Locate the cell with the specified text and output its [x, y] center coordinate. 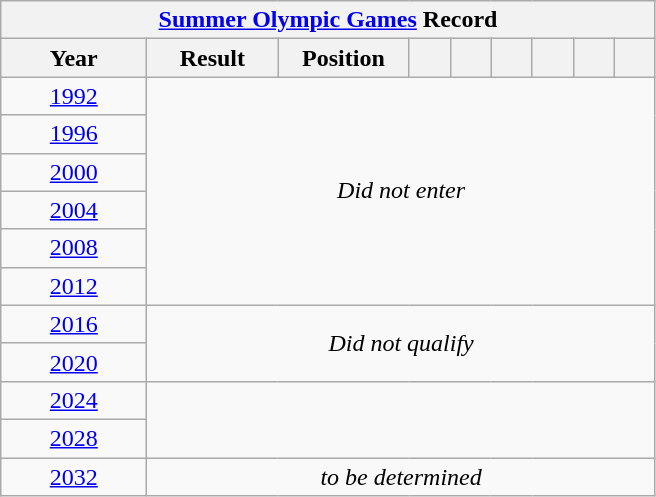
to be determined [401, 477]
Result [212, 58]
2020 [74, 362]
2008 [74, 248]
2024 [74, 400]
1996 [74, 134]
Year [74, 58]
2028 [74, 438]
2016 [74, 324]
2000 [74, 172]
1992 [74, 96]
Did not qualify [401, 343]
Summer Olympic Games Record [328, 20]
Did not enter [401, 191]
2004 [74, 210]
Position [344, 58]
2032 [74, 477]
2012 [74, 286]
